Return the (X, Y) coordinate for the center point of the cell that contains the specified text.  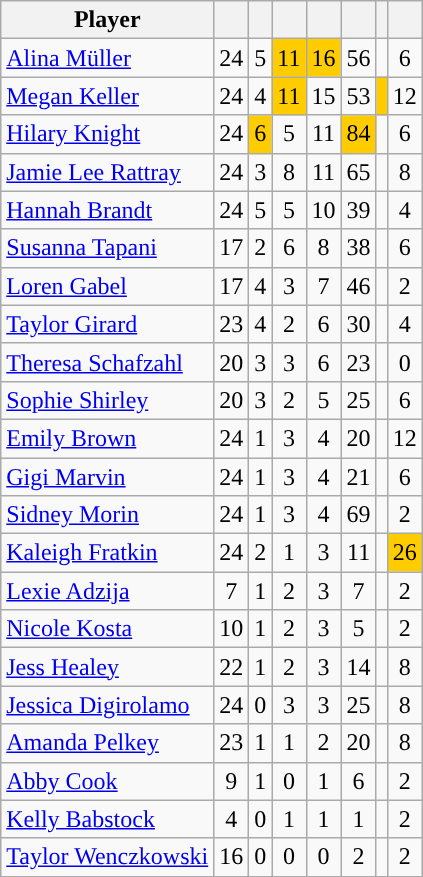
9 (232, 781)
21 (358, 477)
53 (358, 96)
Alina Müller (108, 58)
Sidney Morin (108, 515)
Theresa Schafzahl (108, 362)
14 (358, 667)
38 (358, 248)
Gigi Marvin (108, 477)
Hilary Knight (108, 134)
56 (358, 58)
Hannah Brandt (108, 210)
Kelly Babstock (108, 819)
30 (358, 324)
39 (358, 210)
69 (358, 515)
65 (358, 172)
Jessica Digirolamo (108, 705)
Amanda Pelkey (108, 743)
Loren Gabel (108, 286)
22 (232, 667)
Sophie Shirley (108, 400)
46 (358, 286)
26 (404, 553)
Jamie Lee Rattray (108, 172)
Taylor Girard (108, 324)
Susanna Tapani (108, 248)
Emily Brown (108, 438)
84 (358, 134)
Jess Healey (108, 667)
Taylor Wenczkowski (108, 857)
Abby Cook (108, 781)
15 (324, 96)
Kaleigh Fratkin (108, 553)
Nicole Kosta (108, 629)
Megan Keller (108, 96)
Lexie Adzija (108, 591)
Player (108, 20)
